From the cell containing the given text, extract its center point as (x, y) coordinate. 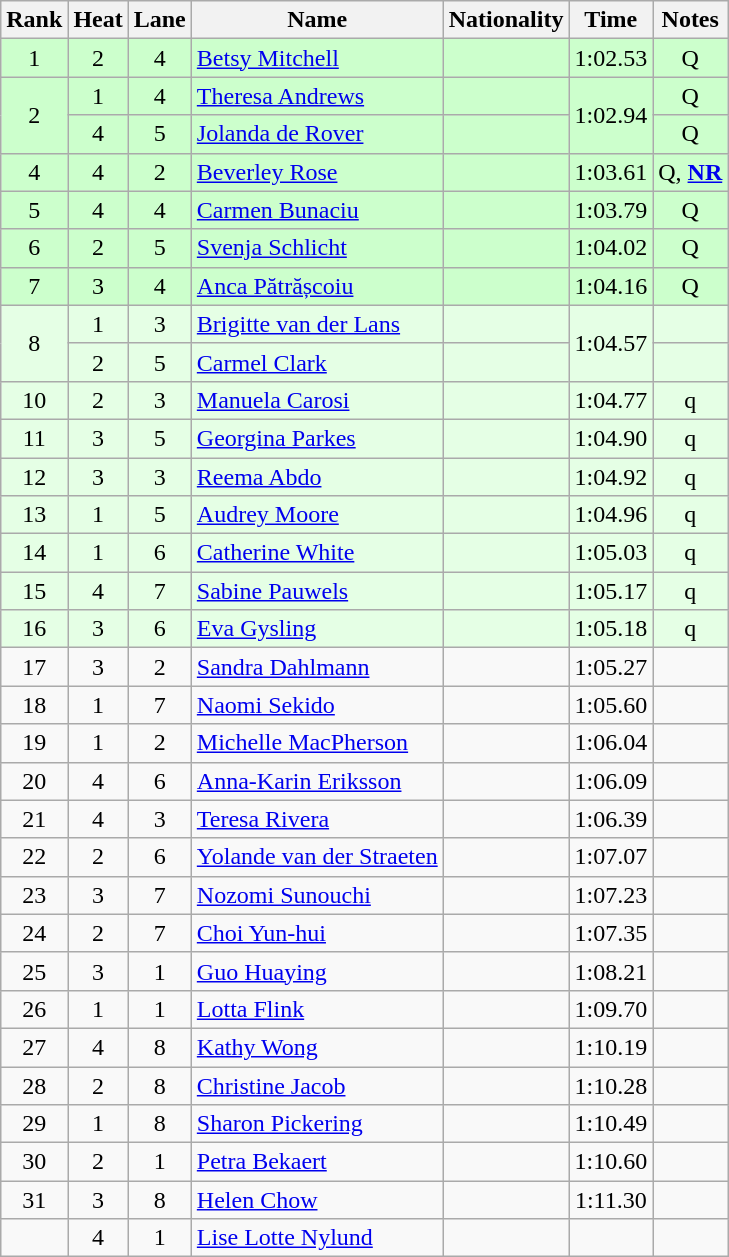
1:05.27 (611, 667)
31 (34, 1200)
Rank (34, 20)
1:08.21 (611, 971)
Nozomi Sunouchi (317, 895)
21 (34, 819)
1:07.07 (611, 857)
Sandra Dahlmann (317, 667)
1:11.30 (611, 1200)
Anca Pătrășcoiu (317, 286)
Lise Lotte Nylund (317, 1238)
1:05.18 (611, 629)
1:04.57 (611, 343)
1:04.02 (611, 248)
16 (34, 629)
Reema Abdo (317, 477)
17 (34, 667)
1:07.35 (611, 933)
Carmel Clark (317, 362)
15 (34, 591)
1:04.96 (611, 515)
Nationality (506, 20)
1:06.09 (611, 781)
29 (34, 1124)
1:05.60 (611, 705)
1:03.79 (611, 210)
23 (34, 895)
27 (34, 1047)
1:02.53 (611, 58)
10 (34, 400)
Sabine Pauwels (317, 591)
Heat (98, 20)
Choi Yun-hui (317, 933)
1:04.16 (611, 286)
30 (34, 1162)
25 (34, 971)
1:10.28 (611, 1085)
1:05.03 (611, 553)
Betsy Mitchell (317, 58)
13 (34, 515)
1:05.17 (611, 591)
Guo Huaying (317, 971)
1:06.39 (611, 819)
1:03.61 (611, 172)
Yolande van der Straeten (317, 857)
Lane (160, 20)
Theresa Andrews (317, 96)
1:09.70 (611, 1009)
1:04.92 (611, 477)
Svenja Schlicht (317, 248)
Notes (690, 20)
Beverley Rose (317, 172)
Anna-Karin Eriksson (317, 781)
24 (34, 933)
Georgina Parkes (317, 438)
1:07.23 (611, 895)
Naomi Sekido (317, 705)
22 (34, 857)
Kathy Wong (317, 1047)
1:10.19 (611, 1047)
Carmen Bunaciu (317, 210)
Brigitte van der Lans (317, 324)
Teresa Rivera (317, 819)
1:02.94 (611, 115)
Sharon Pickering (317, 1124)
20 (34, 781)
Jolanda de Rover (317, 134)
Petra Bekaert (317, 1162)
Michelle MacPherson (317, 743)
Time (611, 20)
28 (34, 1085)
Name (317, 20)
Catherine White (317, 553)
19 (34, 743)
1:04.90 (611, 438)
12 (34, 477)
Audrey Moore (317, 515)
1:10.49 (611, 1124)
Christine Jacob (317, 1085)
Helen Chow (317, 1200)
26 (34, 1009)
Q, NR (690, 172)
1:10.60 (611, 1162)
18 (34, 705)
Lotta Flink (317, 1009)
1:04.77 (611, 400)
1:06.04 (611, 743)
11 (34, 438)
14 (34, 553)
Manuela Carosi (317, 400)
Eva Gysling (317, 629)
